Pinpoint the cell where the given text exists, returning its (x, y) midpoint coordinate. 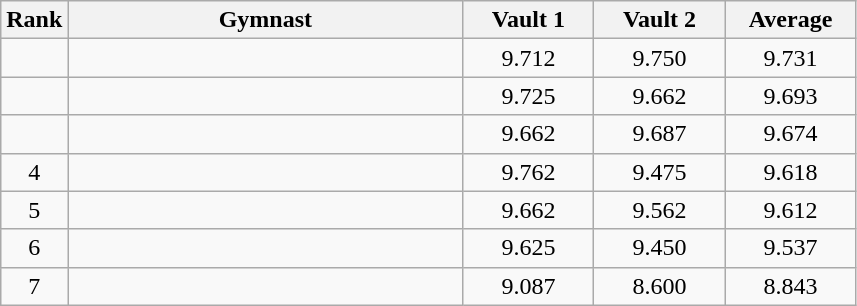
6 (34, 248)
Average (790, 20)
9.725 (528, 96)
9.562 (660, 210)
Gymnast (266, 20)
9.625 (528, 248)
5 (34, 210)
9.450 (660, 248)
7 (34, 286)
Rank (34, 20)
Vault 2 (660, 20)
9.693 (790, 96)
9.475 (660, 172)
9.687 (660, 134)
8.843 (790, 286)
9.731 (790, 58)
9.087 (528, 286)
8.600 (660, 286)
Vault 1 (528, 20)
9.618 (790, 172)
9.762 (528, 172)
4 (34, 172)
9.612 (790, 210)
9.712 (528, 58)
9.537 (790, 248)
9.750 (660, 58)
9.674 (790, 134)
